Return the [X, Y] coordinate for the center point of the cell that contains the specified text.  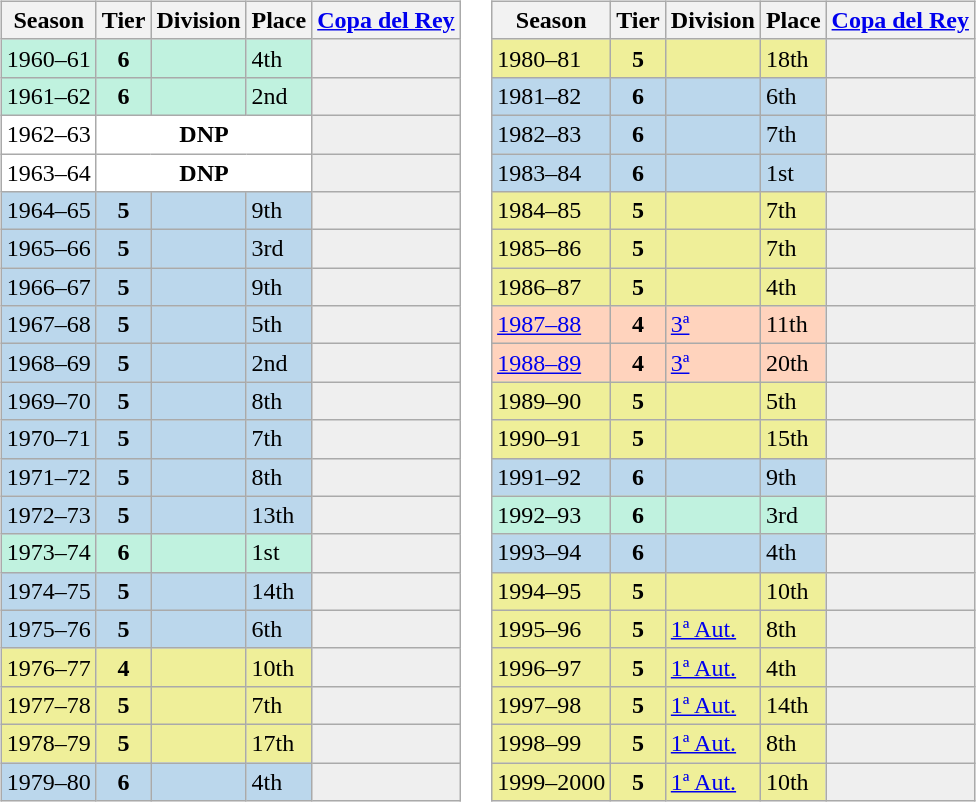
11th [793, 325]
1969–70 [48, 401]
1990–91 [552, 439]
1981–82 [552, 96]
1963–64 [48, 173]
1964–65 [48, 211]
1994–95 [552, 591]
1986–87 [552, 287]
1995–96 [552, 629]
1970–71 [48, 439]
1972–73 [48, 515]
1993–94 [552, 553]
1983–84 [552, 173]
1965–66 [48, 249]
1989–90 [552, 401]
1987–88 [552, 325]
1968–69 [48, 363]
1971–72 [48, 477]
1960–61 [48, 58]
1985–86 [552, 249]
1982–83 [552, 134]
1978–79 [48, 743]
1979–80 [48, 781]
1996–97 [552, 667]
13th [279, 515]
1974–75 [48, 591]
1991–92 [552, 477]
1966–67 [48, 287]
1992–93 [552, 515]
20th [793, 363]
15th [793, 439]
1977–78 [48, 705]
1980–81 [552, 58]
18th [793, 58]
1976–77 [48, 667]
1967–68 [48, 325]
1999–2000 [552, 781]
1973–74 [48, 553]
1975–76 [48, 629]
1961–62 [48, 96]
1988–89 [552, 363]
1962–63 [48, 134]
1998–99 [552, 743]
1984–85 [552, 211]
17th [279, 743]
1997–98 [552, 705]
